Return the (X, Y) coordinate for the center point of the cell that contains the specified text.  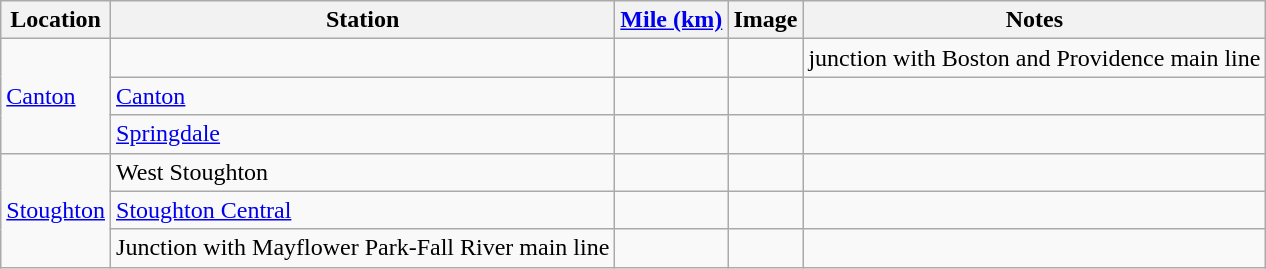
Stoughton (56, 210)
Notes (1034, 20)
Junction with Mayflower Park-Fall River main line (363, 248)
Station (363, 20)
Stoughton Central (363, 210)
junction with Boston and Providence main line (1034, 58)
Location (56, 20)
West Stoughton (363, 172)
Image (766, 20)
Mile (km) (672, 20)
Springdale (363, 134)
